Output the [X, Y] coordinate of the center of the cell containing the given text.  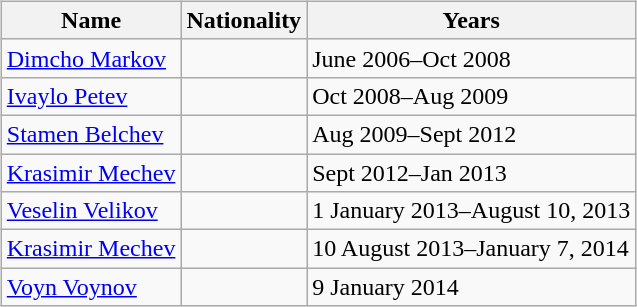
Aug 2009–Sept 2012 [472, 134]
Years [472, 20]
9 January 2014 [472, 287]
Oct 2008–Aug 2009 [472, 96]
Ivaylo Petev [91, 96]
10 August 2013–January 7, 2014 [472, 249]
Dimcho Markov [91, 58]
June 2006–Oct 2008 [472, 58]
Veselin Velikov [91, 211]
Sept 2012–Jan 2013 [472, 173]
Voyn Voynov [91, 287]
Name [91, 20]
Nationality [244, 20]
Stamen Belchev [91, 134]
1 January 2013–August 10, 2013 [472, 211]
